Return (x, y) of the center of cell containing provided text 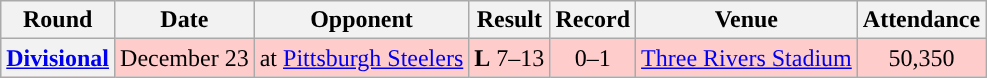
Date (185, 20)
Divisional (58, 58)
50,350 (921, 58)
Three Rivers Stadium (747, 58)
Record (593, 20)
0–1 (593, 58)
Attendance (921, 20)
Opponent (362, 20)
Venue (747, 20)
December 23 (185, 58)
Round (58, 20)
Result (510, 20)
at Pittsburgh Steelers (362, 58)
L 7–13 (510, 58)
